Locate the cell with the specified text and output its [x, y] center coordinate. 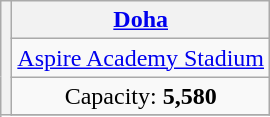
Aspire Academy Stadium [141, 58]
Capacity: 5,580 [141, 96]
Doha [141, 20]
